Return the (x, y) coordinate for the center point of the cell that contains the specified text.  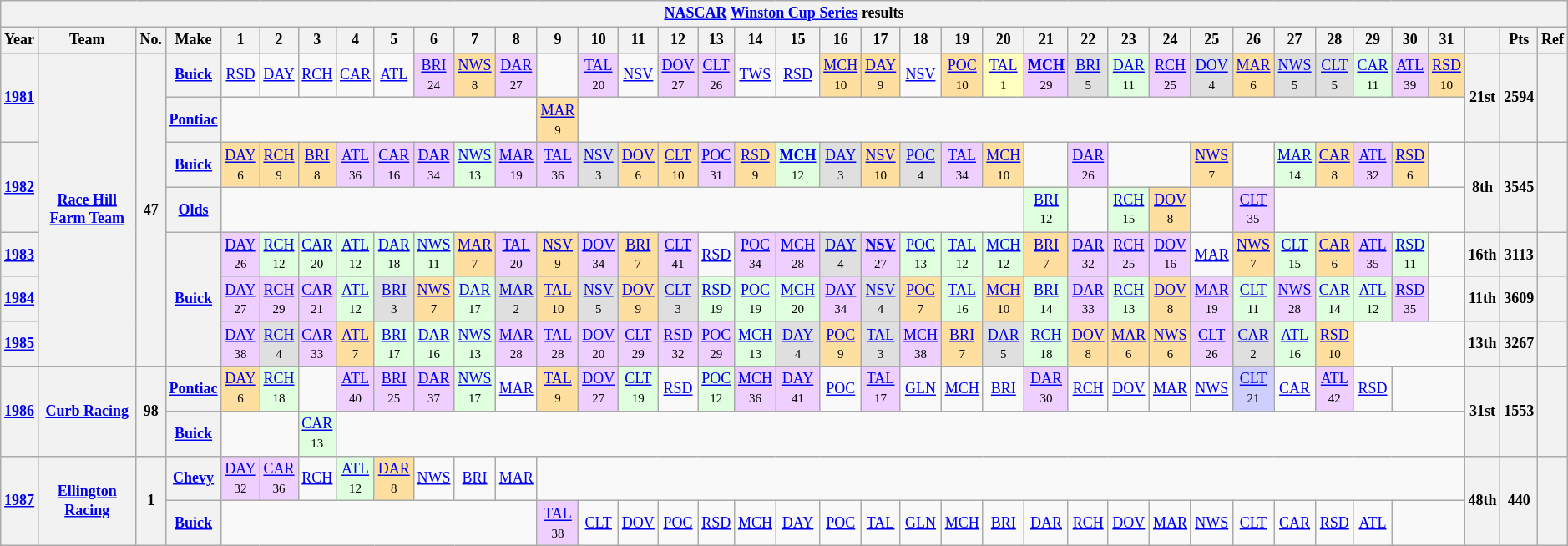
48th (1483, 501)
ATL16 (1295, 344)
1553 (1520, 411)
CAR20 (317, 255)
Ellington Racing (87, 501)
DAR32 (1088, 255)
MCH20 (798, 299)
MCH28 (798, 255)
DAR8 (394, 478)
BRI17 (394, 344)
ATL42 (1334, 389)
12 (678, 40)
7 (475, 40)
DOV20 (599, 344)
NSV3 (599, 164)
4 (356, 40)
RSD35 (1410, 299)
14 (756, 40)
BRI3 (394, 299)
DAR30 (1047, 389)
1987 (20, 501)
CAR13 (317, 433)
No. (150, 40)
13th (1483, 344)
ATL7 (356, 344)
CAR33 (317, 344)
TAL38 (558, 523)
29 (1373, 40)
21 (1047, 40)
31st (1483, 411)
MCH29 (1047, 75)
RSD19 (716, 299)
NWS8 (475, 75)
10 (599, 40)
MCH36 (756, 389)
NWS11 (434, 255)
CLT15 (1295, 255)
9 (558, 40)
TAL34 (962, 164)
BRI25 (394, 389)
25 (1211, 40)
CLT35 (1253, 210)
RSD32 (678, 344)
NSV5 (599, 299)
CLT21 (1253, 389)
TAL12 (962, 255)
POC31 (716, 164)
NSV9 (558, 255)
BRI12 (1047, 210)
DAY38 (240, 344)
8 (516, 40)
5 (394, 40)
1986 (20, 411)
8th (1483, 187)
TAL (881, 523)
DAR34 (434, 164)
CAR21 (317, 299)
CAR8 (1334, 164)
MAR14 (1295, 164)
47 (150, 210)
ATL39 (1410, 75)
NSV27 (881, 255)
440 (1520, 501)
POC13 (921, 255)
TAL17 (881, 389)
CAR6 (1334, 255)
3113 (1520, 255)
15 (798, 40)
DAY34 (841, 299)
TAL28 (558, 344)
RCH12 (279, 255)
DAR37 (434, 389)
RCH13 (1129, 299)
TAL9 (558, 389)
CLT5 (1334, 75)
POC19 (756, 299)
MCH38 (921, 344)
POC7 (921, 299)
RSD9 (756, 164)
CAR2 (1253, 344)
TAL36 (558, 164)
1985 (20, 344)
DAR16 (434, 344)
26 (1253, 40)
17 (881, 40)
BRI24 (434, 75)
Year (20, 40)
DAY32 (240, 478)
3545 (1520, 187)
POC10 (962, 75)
22 (1088, 40)
DAY41 (798, 389)
CLT3 (678, 299)
Chevy (194, 478)
20 (1004, 40)
CLT10 (678, 164)
24 (1171, 40)
DAR11 (1129, 75)
POC34 (756, 255)
MAR9 (558, 120)
TAL10 (558, 299)
3 (317, 40)
MAR28 (516, 344)
DOV4 (1211, 75)
Olds (194, 210)
Curb Racing (87, 411)
POC9 (841, 344)
ATL35 (1373, 255)
3609 (1520, 299)
DAR26 (1088, 164)
11 (639, 40)
ATL32 (1373, 164)
POC12 (716, 389)
CLT11 (1253, 299)
2594 (1520, 97)
DAY3 (841, 164)
MAR2 (516, 299)
98 (150, 411)
CAR36 (279, 478)
TAL3 (881, 344)
RCH4 (279, 344)
DAR5 (1004, 344)
23 (1129, 40)
DAR33 (1088, 299)
CLT41 (678, 255)
ATL36 (356, 164)
DOV16 (1171, 255)
30 (1410, 40)
BRI14 (1047, 299)
BRI5 (1088, 75)
3267 (1520, 344)
DAR27 (516, 75)
POC29 (716, 344)
Ref (1553, 40)
DAR18 (394, 255)
CAR11 (1373, 75)
2 (279, 40)
RCH15 (1129, 210)
16 (841, 40)
16th (1483, 255)
TWS (756, 75)
CLT29 (639, 344)
RCH9 (279, 164)
DAR (1047, 523)
19 (962, 40)
TAL16 (962, 299)
RCH29 (279, 299)
RSD11 (1410, 255)
ATL40 (356, 389)
NWS6 (1171, 344)
DAR17 (475, 299)
RSD6 (1410, 164)
POC4 (921, 164)
DAY9 (881, 75)
13 (716, 40)
NWS28 (1295, 299)
CAR14 (1334, 299)
CLT19 (639, 389)
DAY26 (240, 255)
Team (87, 40)
NASCAR Winston Cup Series results (784, 13)
MCH13 (756, 344)
1981 (20, 97)
1983 (20, 255)
21st (1483, 97)
DOV9 (639, 299)
NWS5 (1295, 75)
CAR16 (394, 164)
NWS17 (475, 389)
Race Hill Farm Team (87, 210)
Make (194, 40)
DOV6 (639, 164)
6 (434, 40)
1984 (20, 299)
Pts (1520, 40)
DOV34 (599, 255)
27 (1295, 40)
BRI8 (317, 164)
MAR7 (475, 255)
NSV10 (881, 164)
TAL1 (1004, 75)
DAY27 (240, 299)
NSV4 (881, 299)
11th (1483, 299)
28 (1334, 40)
18 (921, 40)
1982 (20, 187)
31 (1447, 40)
